Search for the cell housing the specified text and yield its (x, y) center coordinate. 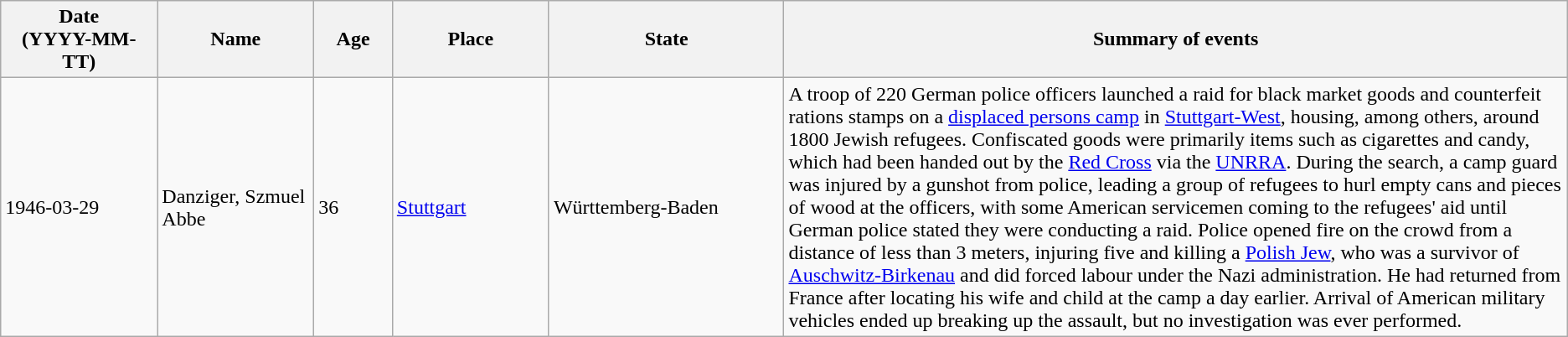
Stuttgart (471, 207)
Württemberg-Baden (667, 207)
Date(YYYY-MM-TT) (79, 39)
Age (353, 39)
Name (236, 39)
Place (471, 39)
State (667, 39)
Summary of events (1176, 39)
36 (353, 207)
Danziger, Szmuel Abbe (236, 207)
1946-03-29 (79, 207)
